Return (X, Y) of the center of cell containing provided text 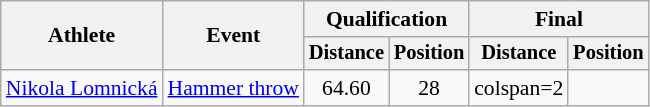
Hammer throw (234, 88)
Athlete (82, 36)
colspan=2 (518, 88)
Final (558, 19)
Qualification (386, 19)
28 (429, 88)
Nikola Lomnická (82, 88)
Event (234, 36)
64.60 (346, 88)
